Return [x, y] of the center of cell containing provided text 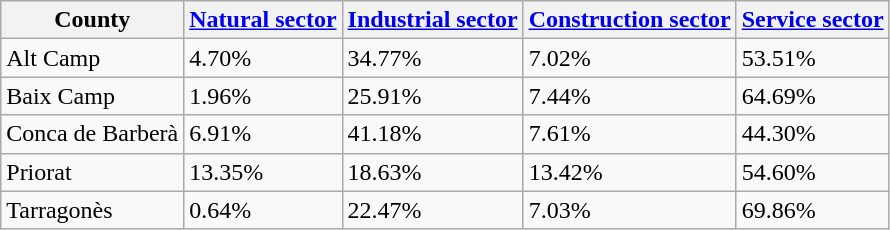
0.64% [263, 210]
54.60% [812, 172]
7.44% [630, 96]
Service sector [812, 20]
7.02% [630, 58]
7.03% [630, 210]
Baix Camp [92, 96]
1.96% [263, 96]
22.47% [432, 210]
County [92, 20]
4.70% [263, 58]
18.63% [432, 172]
69.86% [812, 210]
13.35% [263, 172]
Construction sector [630, 20]
25.91% [432, 96]
Conca de Barberà [92, 134]
Alt Camp [92, 58]
7.61% [630, 134]
Priorat [92, 172]
Natural sector [263, 20]
Industrial sector [432, 20]
34.77% [432, 58]
41.18% [432, 134]
6.91% [263, 134]
64.69% [812, 96]
53.51% [812, 58]
13.42% [630, 172]
44.30% [812, 134]
Tarragonès [92, 210]
